Scan for the cell matching the given text and deliver its (X, Y) coordinate at center. 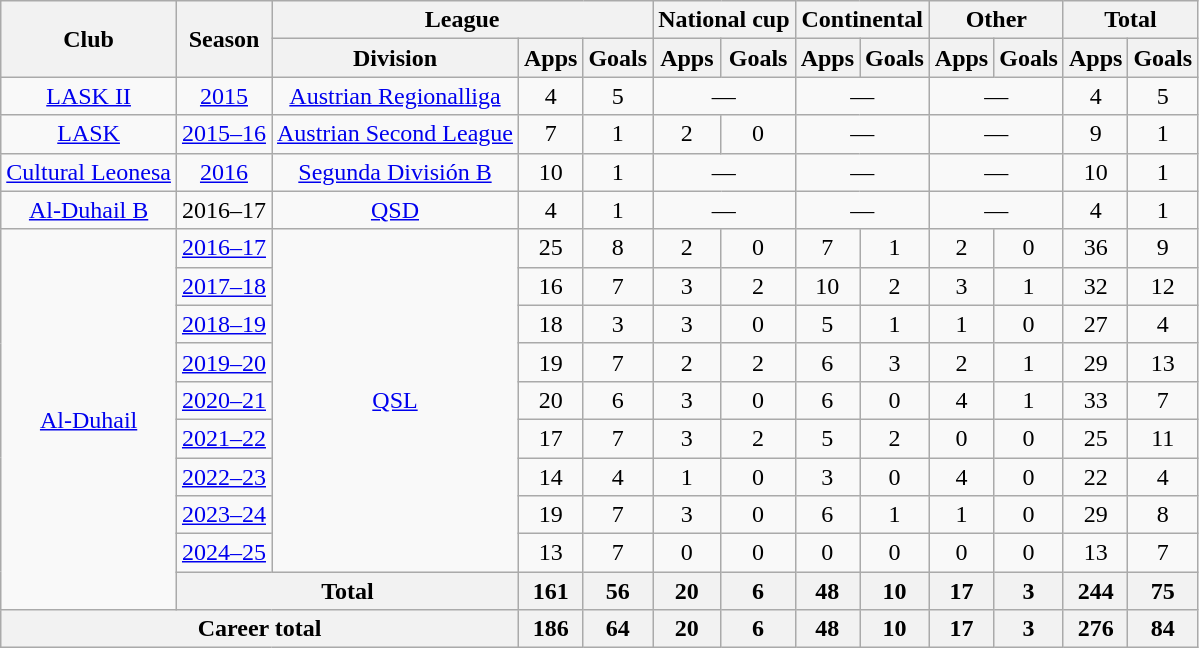
276 (1095, 629)
33 (1095, 400)
LASK II (89, 96)
Season (224, 39)
161 (550, 591)
2017–18 (224, 286)
244 (1095, 591)
64 (618, 629)
Career total (260, 629)
2018–19 (224, 324)
QSD (396, 210)
Austrian Regionalliga (396, 96)
11 (1163, 438)
2024–25 (224, 553)
18 (550, 324)
36 (1095, 248)
22 (1095, 477)
Continental (862, 20)
2022–23 (224, 477)
Other (996, 20)
QSL (396, 400)
2023–24 (224, 515)
2015 (224, 96)
12 (1163, 286)
Division (396, 58)
32 (1095, 286)
186 (550, 629)
16 (550, 286)
2015–16 (224, 134)
84 (1163, 629)
League (462, 20)
27 (1095, 324)
Club (89, 39)
2020–21 (224, 400)
Segunda División B (396, 172)
LASK (89, 134)
Cultural Leonesa (89, 172)
75 (1163, 591)
2016 (224, 172)
2019–20 (224, 362)
2021–22 (224, 438)
Austrian Second League (396, 134)
National cup (724, 20)
56 (618, 591)
Al-Duhail B (89, 210)
Al-Duhail (89, 420)
14 (550, 477)
